Capture the cell that displays the provided text and extract its [X, Y] central coordinate. 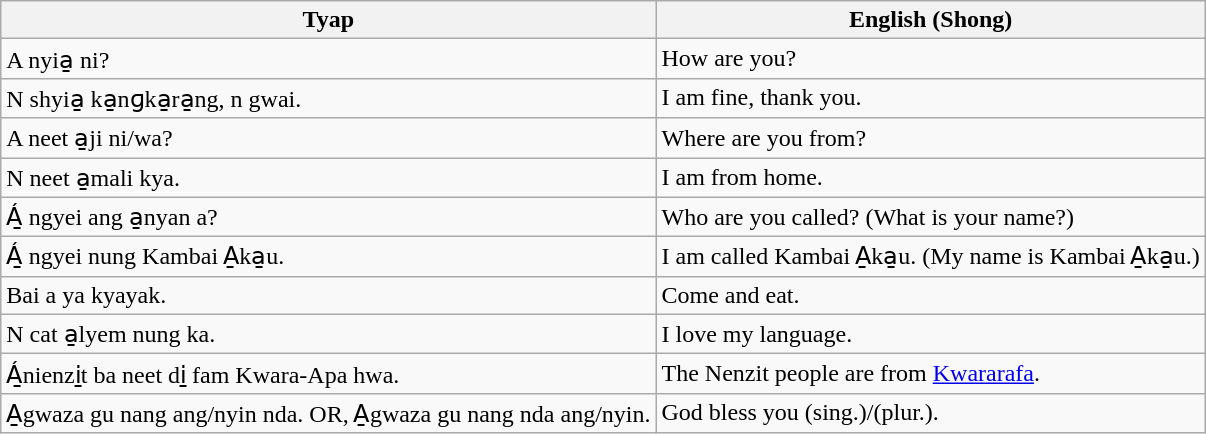
A neet a̱ji ni/wa? [328, 138]
Come and eat. [930, 295]
Tyap [328, 20]
Á̱ ngyei ang a̱nyan a? [328, 217]
Á̱nienzi̱t ba neet di̱ fam Kwara-Apa hwa. [328, 374]
A̱gwaza gu nang ang/nyin nda. OR, A̱gwaza gu nang nda ang/nyin. [328, 413]
I love my language. [930, 334]
God bless you (sing.)/(plur.). [930, 413]
I am from home. [930, 178]
N shyia̱ ka̱nɡka̱ra̱ng, n gwai. [328, 98]
Bai a ya kyayak. [328, 295]
The Nenzit people are from Kwararafa. [930, 374]
Who are you called? (What is your name?) [930, 217]
A nyia̱ ni? [328, 59]
I am called Kambai A̱ka̱u. (My name is Kambai A̱ka̱u.) [930, 257]
Á̱ ngyei nung Kambai A̱ka̱u. [328, 257]
How are you? [930, 59]
English (Shong) [930, 20]
N cat a̱lyem nung ka. [328, 334]
Where are you from? [930, 138]
N neet a̱mali kya. [328, 178]
I am fine, thank you. [930, 98]
